Identify which cell holds the provided text, then report its (x, y) central coordinate. 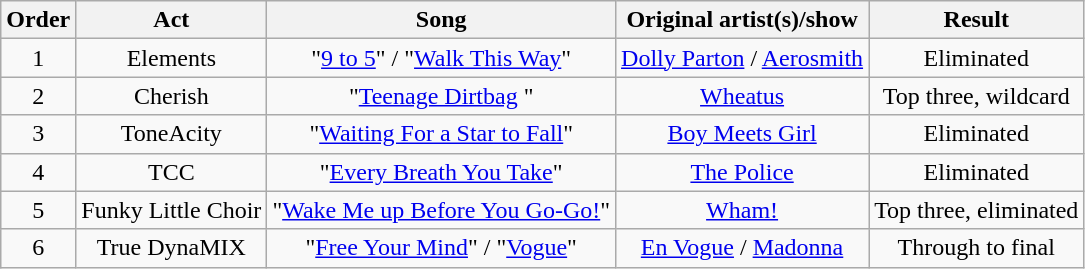
Original artist(s)/show (742, 20)
Top three, wildcard (976, 96)
Act (172, 20)
Elements (172, 58)
5 (38, 210)
Funky Little Choir (172, 210)
1 (38, 58)
Song (442, 20)
2 (38, 96)
TCC (172, 172)
ToneAcity (172, 134)
"Waiting For a Star to Fall" (442, 134)
Wheatus (742, 96)
3 (38, 134)
6 (38, 248)
Wham! (742, 210)
"Every Breath You Take" (442, 172)
Through to final (976, 248)
En Vogue / Madonna (742, 248)
Boy Meets Girl (742, 134)
True DynaMIX (172, 248)
"Teenage Dirtbag " (442, 96)
Result (976, 20)
Cherish (172, 96)
Order (38, 20)
The Police (742, 172)
"9 to 5" / "Walk This Way" (442, 58)
4 (38, 172)
"Free Your Mind" / "Vogue" (442, 248)
Dolly Parton / Aerosmith (742, 58)
Top three, eliminated (976, 210)
"Wake Me up Before You Go-Go!" (442, 210)
